Determine the (x, y) coordinate at the center of the cell enclosing the given text.  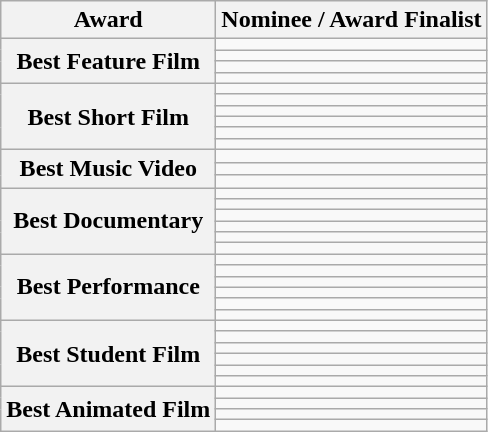
Best Documentary (108, 221)
Award (108, 20)
Nominee / Award Finalist (352, 20)
Best Music Video (108, 168)
Best Animated Film (108, 409)
Best Feature Film (108, 61)
Best Performance (108, 287)
Best Student Film (108, 353)
Best Short Film (108, 116)
